Return the (x, y) coordinate for the center point of the cell that contains the specified text.  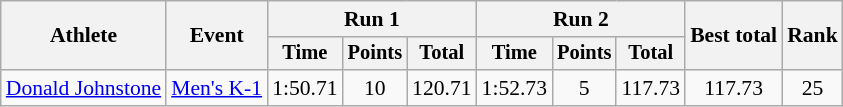
10 (375, 88)
Rank (812, 36)
Event (216, 36)
1:52.73 (514, 88)
Run 2 (582, 19)
1:50.71 (304, 88)
Run 1 (372, 19)
120.71 (442, 88)
5 (584, 88)
Men's K-1 (216, 88)
25 (812, 88)
Best total (734, 36)
Donald Johnstone (84, 88)
Athlete (84, 36)
